Determine the (x, y) coordinate at the center of the cell enclosing the given text.  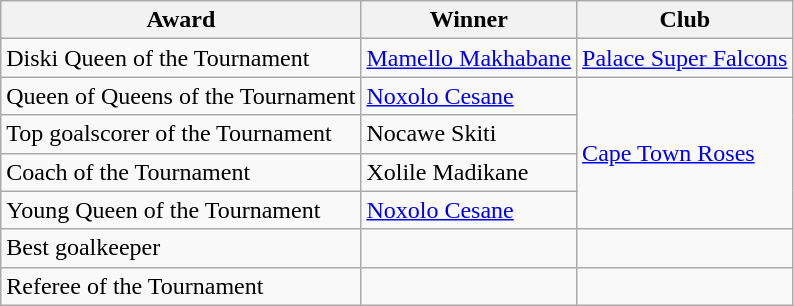
Diski Queen of the Tournament (181, 58)
Top goalscorer of the Tournament (181, 134)
Coach of the Tournament (181, 172)
Club (685, 20)
Award (181, 20)
Queen of Queens of the Tournament (181, 96)
Nocawe Skiti (469, 134)
Mamello Makhabane (469, 58)
Palace Super Falcons (685, 58)
Xolile Madikane (469, 172)
Winner (469, 20)
Young Queen of the Tournament (181, 210)
Best goalkeeper (181, 248)
Cape Town Roses (685, 153)
Referee of the Tournament (181, 286)
